For the text-containing cell, return its midpoint in [X, Y] coordinate format. 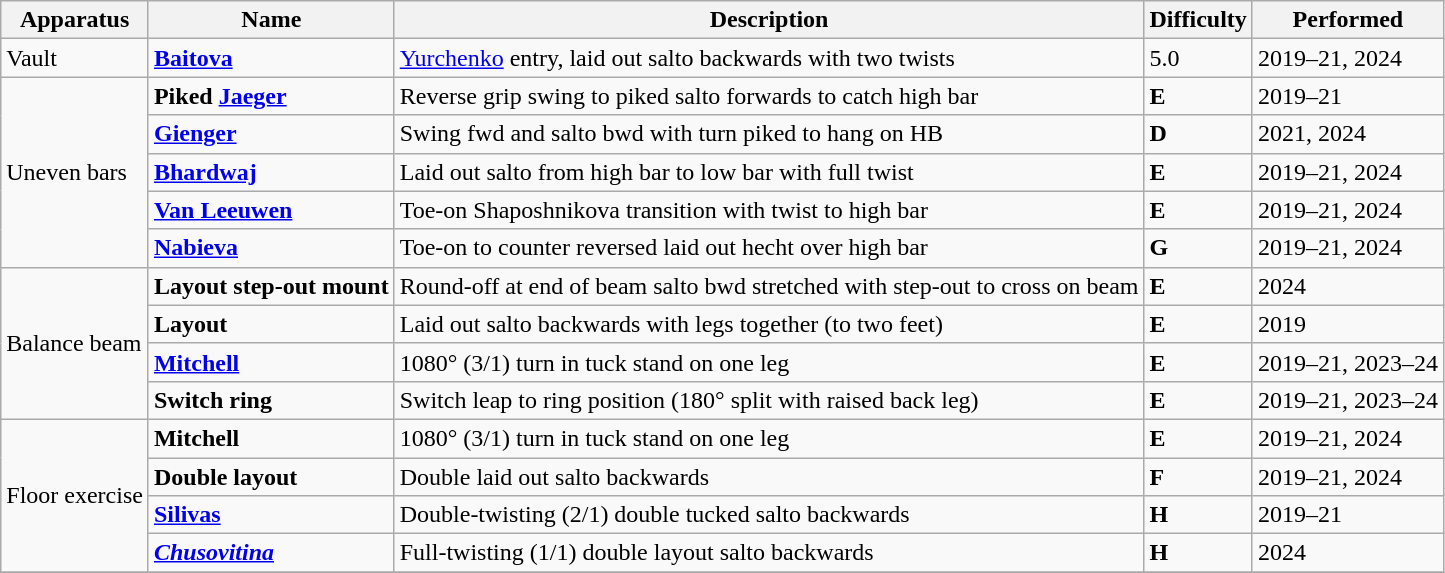
Chusovitina [271, 553]
Difficulty [1198, 20]
Switch ring [271, 400]
Van Leeuwen [271, 210]
Full-twisting (1/1) double layout salto backwards [769, 553]
Double layout [271, 477]
Switch leap to ring position (180° split with raised back leg) [769, 400]
Swing fwd and salto bwd with turn piked to hang on HB [769, 134]
Yurchenko entry, laid out salto backwards with two twists [769, 58]
D [1198, 134]
Description [769, 20]
Reverse grip swing to piked salto forwards to catch high bar [769, 96]
Bhardwaj [271, 172]
Gienger [271, 134]
Layout step-out mount [271, 286]
Uneven bars [75, 172]
Silivas [271, 515]
Performed [1348, 20]
Vault [75, 58]
Name [271, 20]
Layout [271, 324]
Toe-on Shaposhnikova transition with twist to high bar [769, 210]
Nabieva [271, 248]
2021, 2024 [1348, 134]
Balance beam [75, 343]
2019 [1348, 324]
Laid out salto from high bar to low bar with full twist [769, 172]
Piked Jaeger [271, 96]
Double laid out salto backwards [769, 477]
G [1198, 248]
F [1198, 477]
Round-off at end of beam salto bwd stretched with step-out to cross on beam [769, 286]
Double-twisting (2/1) double tucked salto backwards [769, 515]
Toe-on to counter reversed laid out hecht over high bar [769, 248]
Apparatus [75, 20]
Baitova [271, 58]
Floor exercise [75, 495]
Laid out salto backwards with legs together (to two feet) [769, 324]
5.0 [1198, 58]
